Pinpoint the cell where the given text exists, returning its [x, y] midpoint coordinate. 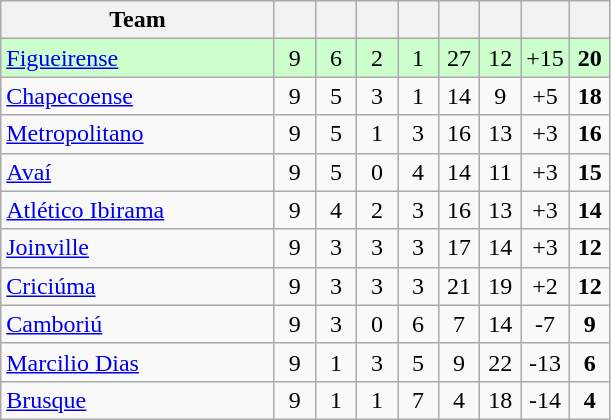
17 [460, 248]
Joinville [138, 248]
Metropolitano [138, 134]
Marcilio Dias [138, 362]
Avaí [138, 172]
+5 [546, 96]
Camboriú [138, 324]
22 [500, 362]
Chapecoense [138, 96]
Atlético Ibirama [138, 210]
+15 [546, 58]
-14 [546, 400]
+2 [546, 286]
19 [500, 286]
Criciúma [138, 286]
15 [590, 172]
20 [590, 58]
11 [500, 172]
27 [460, 58]
Team [138, 20]
Figueirense [138, 58]
21 [460, 286]
-13 [546, 362]
-7 [546, 324]
Brusque [138, 400]
